Return the [X, Y] coordinate for the center point of the cell that contains the specified text.  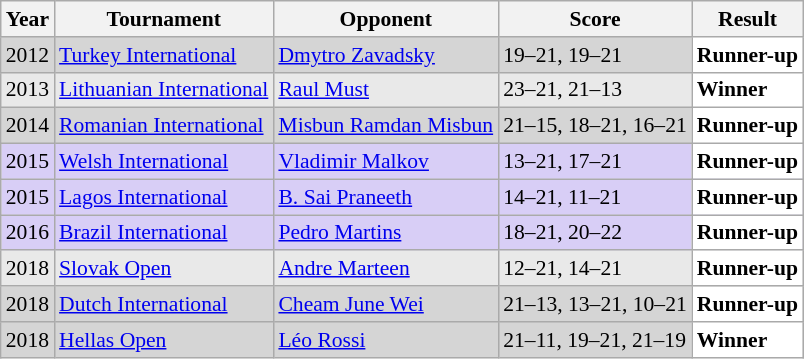
Léo Rossi [386, 340]
Dmytro Zavadsky [386, 55]
14–21, 11–21 [595, 197]
Lithuanian International [164, 90]
12–21, 14–21 [595, 269]
Welsh International [164, 162]
19–21, 19–21 [595, 55]
Slovak Open [164, 269]
Raul Must [386, 90]
2016 [28, 233]
Vladimir Malkov [386, 162]
21–11, 19–21, 21–19 [595, 340]
Andre Marteen [386, 269]
13–21, 17–21 [595, 162]
21–13, 13–21, 10–21 [595, 304]
23–21, 21–13 [595, 90]
B. Sai Praneeth [386, 197]
Cheam June Wei [386, 304]
Year [28, 19]
Turkey International [164, 55]
Romanian International [164, 126]
2014 [28, 126]
Opponent [386, 19]
Tournament [164, 19]
Result [748, 19]
21–15, 18–21, 16–21 [595, 126]
Lagos International [164, 197]
18–21, 20–22 [595, 233]
2013 [28, 90]
Misbun Ramdan Misbun [386, 126]
Brazil International [164, 233]
2012 [28, 55]
Pedro Martins [386, 233]
Hellas Open [164, 340]
Score [595, 19]
Dutch International [164, 304]
